Return [x, y] of the center of cell containing provided text 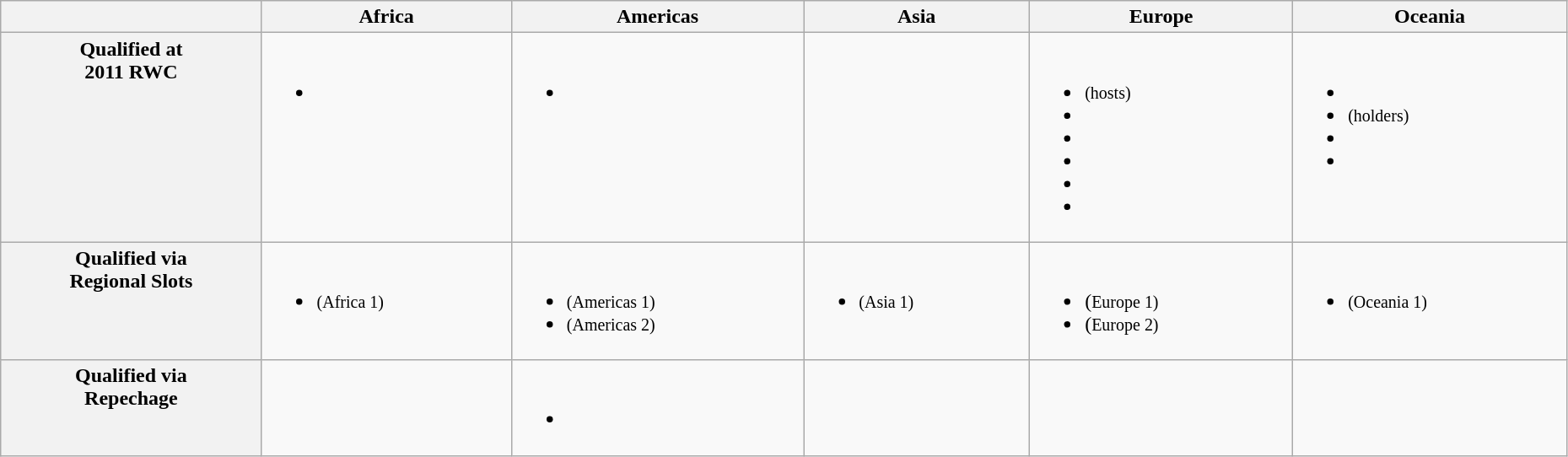
(Africa 1) [386, 301]
Qualified via Repechage [132, 408]
(Europe 1) (Europe 2) [1161, 301]
Qualified at 2011 RWC [132, 137]
(Asia 1) [917, 301]
Americas [658, 17]
(holders) [1431, 137]
Africa [386, 17]
(hosts) [1161, 137]
(Americas 1) (Americas 2) [658, 301]
(Oceania 1) [1431, 301]
Europe [1161, 17]
Qualified via Regional Slots [132, 301]
Oceania [1431, 17]
Asia [917, 17]
